For the text-containing cell, return its midpoint in (x, y) coordinate format. 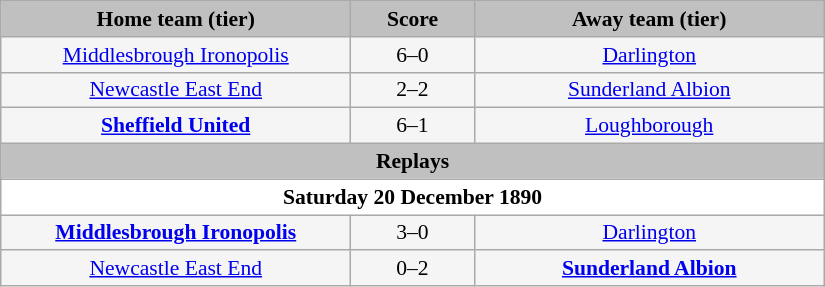
Home team (tier) (176, 19)
Sheffield United (176, 126)
Away team (tier) (649, 19)
Loughborough (649, 126)
0–2 (413, 269)
6–1 (413, 126)
Score (413, 19)
2–2 (413, 90)
Saturday 20 December 1890 (413, 197)
Replays (413, 162)
6–0 (413, 55)
3–0 (413, 233)
